Provide the [X, Y] coordinate of the cell's center where the given text is located.  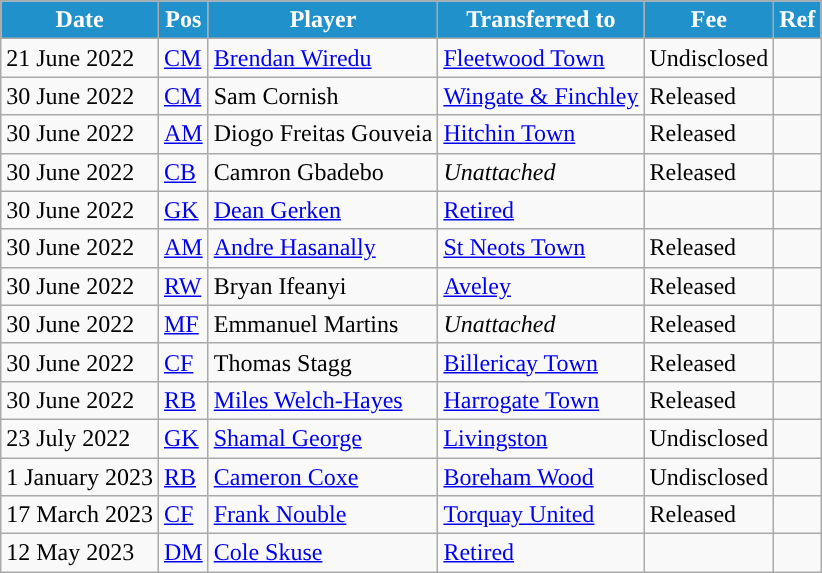
Wingate & Finchley [541, 96]
Frank Nouble [323, 515]
Brendan Wiredu [323, 58]
Bryan Ifeanyi [323, 286]
21 June 2022 [80, 58]
Miles Welch-Hayes [323, 400]
Andre Hasanally [323, 248]
Livingston [541, 438]
Torquay United [541, 515]
1 January 2023 [80, 477]
DM [183, 553]
23 July 2022 [80, 438]
Diogo Freitas Gouveia [323, 134]
Date [80, 20]
Pos [183, 20]
17 March 2023 [80, 515]
Billericay Town [541, 362]
Harrogate Town [541, 400]
RW [183, 286]
Fee [709, 20]
Hitchin Town [541, 134]
12 May 2023 [80, 553]
CB [183, 172]
Cameron Coxe [323, 477]
Emmanuel Martins [323, 324]
Ref [798, 20]
Dean Gerken [323, 210]
MF [183, 324]
Player [323, 20]
Thomas Stagg [323, 362]
Camron Gbadebo [323, 172]
Cole Skuse [323, 553]
Fleetwood Town [541, 58]
Shamal George [323, 438]
Transferred to [541, 20]
Sam Cornish [323, 96]
Aveley [541, 286]
Boreham Wood [541, 477]
St Neots Town [541, 248]
